Find where the given text appears and provide that cell's center as (X, Y) coordinate. 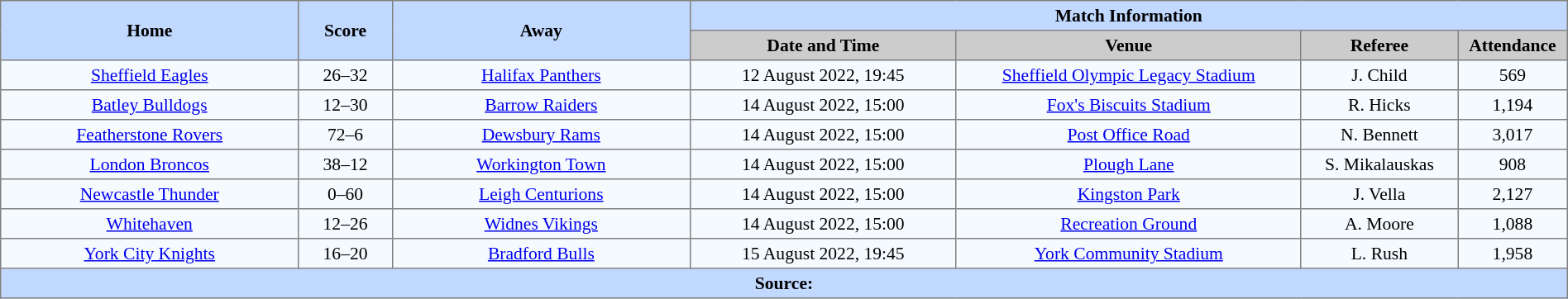
3,017 (1513, 135)
Halifax Panthers (541, 75)
J. Child (1379, 75)
Featherstone Rovers (150, 135)
0–60 (346, 194)
26–32 (346, 75)
Away (541, 31)
J. Vella (1379, 194)
Workington Town (541, 164)
Kingston Park (1128, 194)
Post Office Road (1128, 135)
S. Mikalauskas (1379, 164)
Whitehaven (150, 224)
L. Rush (1379, 254)
York Community Stadium (1128, 254)
Source: (784, 283)
Fox's Biscuits Stadium (1128, 105)
Home (150, 31)
38–12 (346, 164)
N. Bennett (1379, 135)
1,194 (1513, 105)
Leigh Centurions (541, 194)
1,088 (1513, 224)
15 August 2022, 19:45 (823, 254)
Recreation Ground (1128, 224)
Venue (1128, 45)
R. Hicks (1379, 105)
Date and Time (823, 45)
2,127 (1513, 194)
Match Information (1128, 16)
16–20 (346, 254)
569 (1513, 75)
12 August 2022, 19:45 (823, 75)
London Broncos (150, 164)
72–6 (346, 135)
Newcastle Thunder (150, 194)
Widnes Vikings (541, 224)
A. Moore (1379, 224)
12–26 (346, 224)
Barrow Raiders (541, 105)
Score (346, 31)
Attendance (1513, 45)
Sheffield Eagles (150, 75)
Sheffield Olympic Legacy Stadium (1128, 75)
Batley Bulldogs (150, 105)
York City Knights (150, 254)
Plough Lane (1128, 164)
1,958 (1513, 254)
Bradford Bulls (541, 254)
908 (1513, 164)
12–30 (346, 105)
Dewsbury Rams (541, 135)
Referee (1379, 45)
